Locate the cell with the specified text and output its [X, Y] center coordinate. 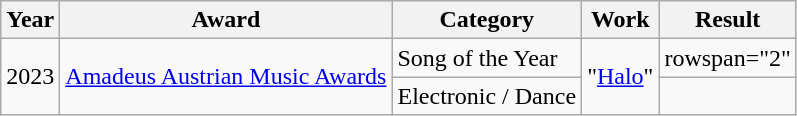
Result [728, 20]
Category [487, 20]
Work [620, 20]
Amadeus Austrian Music Awards [226, 77]
Award [226, 20]
Year [30, 20]
rowspan="2" [728, 58]
Electronic / Dance [487, 96]
"Halo" [620, 77]
2023 [30, 77]
Song of the Year [487, 58]
